Identify which cell holds the provided text, then report its [x, y] central coordinate. 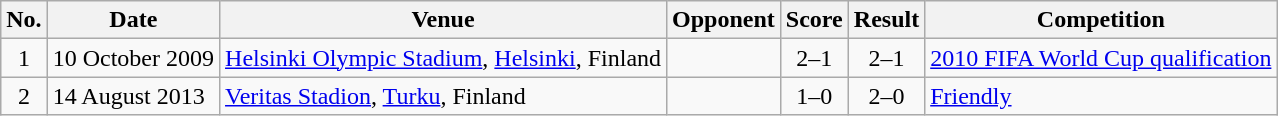
2–0 [886, 96]
1 [24, 58]
1–0 [814, 96]
Result [886, 20]
Score [814, 20]
Competition [1101, 20]
Date [133, 20]
2010 FIFA World Cup qualification [1101, 58]
Opponent [724, 20]
Friendly [1101, 96]
Helsinki Olympic Stadium, Helsinki, Finland [444, 58]
14 August 2013 [133, 96]
No. [24, 20]
Venue [444, 20]
2 [24, 96]
Veritas Stadion, Turku, Finland [444, 96]
10 October 2009 [133, 58]
